Determine the (X, Y) coordinate at the center of the cell enclosing the given text.  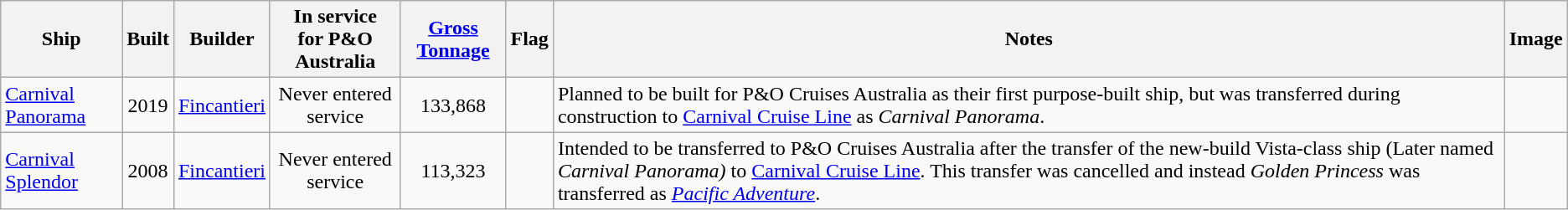
Builder (221, 39)
In service for P&O Australia (335, 39)
Ship (62, 39)
Gross Tonnage (453, 39)
Notes (1029, 39)
133,868 (453, 105)
2019 (148, 105)
Carnival Panorama (62, 105)
113,323 (453, 171)
2008 (148, 171)
Built (148, 39)
Flag (529, 39)
Carnival Splendor (62, 171)
Image (1536, 39)
